For the text-containing cell, return its midpoint in (x, y) coordinate format. 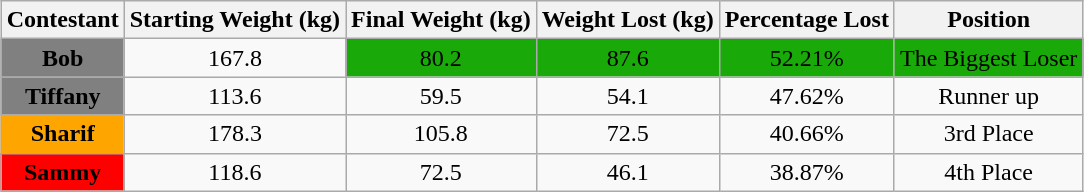
118.6 (234, 172)
Percentage Lost (806, 20)
Position (988, 20)
178.3 (234, 134)
105.8 (442, 134)
47.62% (806, 96)
Tiffany (62, 96)
87.6 (628, 58)
80.2 (442, 58)
52.21% (806, 58)
3rd Place (988, 134)
59.5 (442, 96)
Contestant (62, 20)
40.66% (806, 134)
167.8 (234, 58)
Sammy (62, 172)
54.1 (628, 96)
Starting Weight (kg) (234, 20)
Runner up (988, 96)
113.6 (234, 96)
Bob (62, 58)
The Biggest Loser (988, 58)
Weight Lost (kg) (628, 20)
38.87% (806, 172)
Sharif (62, 134)
Final Weight (kg) (442, 20)
46.1 (628, 172)
4th Place (988, 172)
